Locate the cell with the specified text and output its [X, Y] center coordinate. 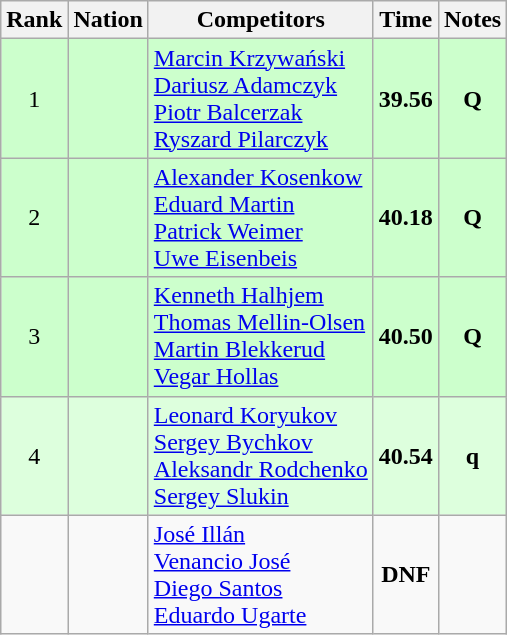
q [472, 456]
Nation [108, 20]
José IllánVenancio JoséDiego SantosEduardo Ugarte [260, 574]
Time [406, 20]
40.18 [406, 218]
1 [34, 98]
39.56 [406, 98]
DNF [406, 574]
40.50 [406, 336]
Notes [472, 20]
2 [34, 218]
Kenneth HalhjemThomas Mellin-OlsenMartin BlekkerudVegar Hollas [260, 336]
4 [34, 456]
40.54 [406, 456]
Competitors [260, 20]
Rank [34, 20]
3 [34, 336]
Alexander KosenkowEduard MartinPatrick WeimerUwe Eisenbeis [260, 218]
Leonard KoryukovSergey BychkovAleksandr RodchenkoSergey Slukin [260, 456]
Marcin KrzywańskiDariusz AdamczykPiotr BalcerzakRyszard Pilarczyk [260, 98]
